Extract the (X, Y) coordinate from the center of the cell holding the provided text.  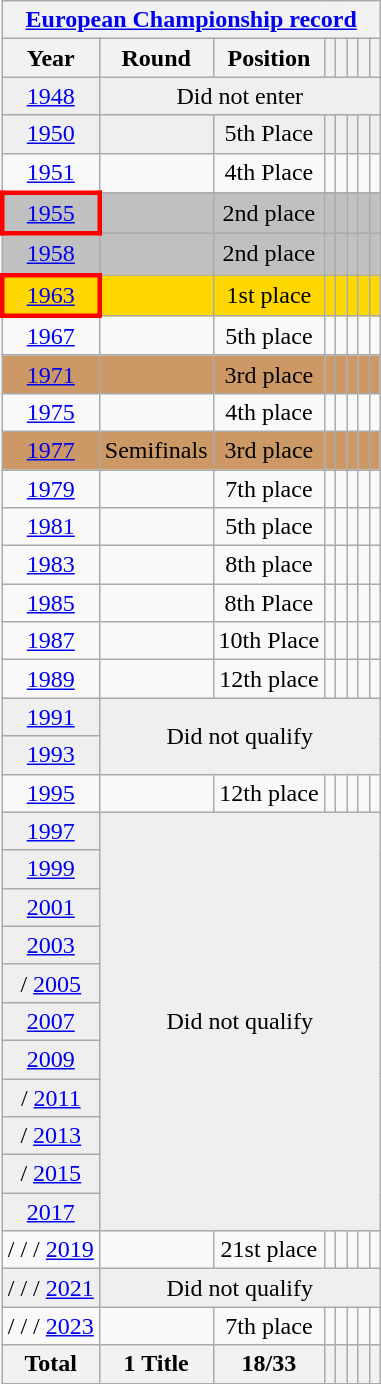
1977 (50, 450)
1958 (50, 254)
1999 (50, 869)
10th Place (269, 641)
Round (156, 58)
1991 (50, 717)
1971 (50, 374)
European Championship record (191, 20)
Semifinals (156, 450)
21st place (269, 1250)
/ 2005 (50, 983)
1 Title (156, 1364)
1975 (50, 412)
/ / / 2023 (50, 1326)
1997 (50, 831)
1963 (50, 296)
1981 (50, 527)
Did not enter (240, 96)
Year (50, 58)
2017 (50, 1212)
8th place (269, 565)
2003 (50, 945)
1950 (50, 134)
1983 (50, 565)
1955 (50, 214)
Position (269, 58)
/ / / 2021 (50, 1288)
1951 (50, 173)
2001 (50, 907)
18/33 (269, 1364)
/ 2011 (50, 1097)
/ / / 2019 (50, 1250)
4th place (269, 412)
8th Place (269, 603)
1993 (50, 755)
5th Place (269, 134)
4th Place (269, 173)
/ 2015 (50, 1174)
2007 (50, 1021)
1967 (50, 336)
2009 (50, 1059)
1948 (50, 96)
1979 (50, 489)
1985 (50, 603)
/ 2013 (50, 1136)
Total (50, 1364)
1987 (50, 641)
1995 (50, 793)
1st place (269, 296)
1989 (50, 679)
